Return the (x, y) coordinate for the center point of the cell that contains the specified text.  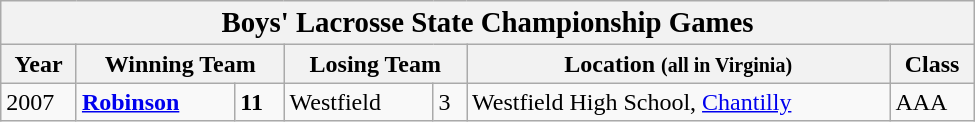
Location (all in Virginia) (678, 64)
Class (932, 64)
Westfield (358, 102)
AAA (932, 102)
Robinson (155, 102)
2007 (39, 102)
3 (450, 102)
Losing Team (376, 64)
Winning Team (180, 64)
Year (39, 64)
Boys' Lacrosse State Championship Games (488, 23)
Westfield High School, Chantilly (678, 102)
11 (260, 102)
